Identify which cell holds the provided text, then report its [x, y] central coordinate. 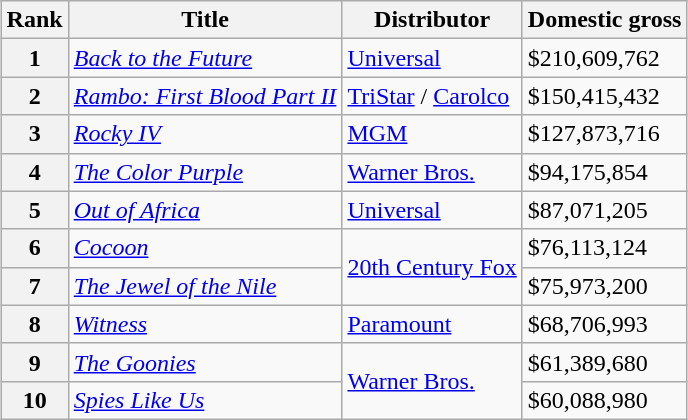
$61,389,680 [604, 362]
$127,873,716 [604, 134]
5 [34, 210]
Domestic gross [604, 20]
8 [34, 324]
$60,088,980 [604, 400]
MGM [432, 134]
1 [34, 58]
Back to the Future [205, 58]
7 [34, 286]
Distributor [432, 20]
Rocky IV [205, 134]
Witness [205, 324]
$76,113,124 [604, 248]
9 [34, 362]
Cocoon [205, 248]
Spies Like Us [205, 400]
Title [205, 20]
The Goonies [205, 362]
10 [34, 400]
Rambo: First Blood Part II [205, 96]
20th Century Fox [432, 267]
$210,609,762 [604, 58]
The Color Purple [205, 172]
$75,973,200 [604, 286]
Rank [34, 20]
$68,706,993 [604, 324]
3 [34, 134]
Paramount [432, 324]
TriStar / Carolco [432, 96]
The Jewel of the Nile [205, 286]
4 [34, 172]
6 [34, 248]
$94,175,854 [604, 172]
2 [34, 96]
$150,415,432 [604, 96]
Out of Africa [205, 210]
$87,071,205 [604, 210]
